Find where the given text appears and provide that cell's center as (x, y) coordinate. 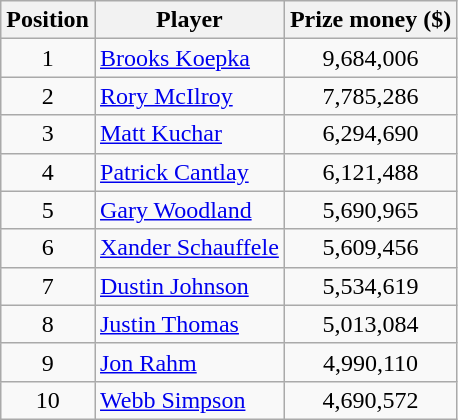
Brooks Koepka (189, 58)
Rory McIlroy (189, 96)
5 (48, 210)
5,534,619 (370, 286)
8 (48, 324)
Prize money ($) (370, 20)
5,013,084 (370, 324)
Webb Simpson (189, 400)
Matt Kuchar (189, 134)
6,294,690 (370, 134)
Dustin Johnson (189, 286)
10 (48, 400)
Gary Woodland (189, 210)
7,785,286 (370, 96)
2 (48, 96)
Xander Schauffele (189, 248)
Position (48, 20)
6 (48, 248)
Justin Thomas (189, 324)
4,990,110 (370, 362)
3 (48, 134)
Jon Rahm (189, 362)
5,609,456 (370, 248)
5,690,965 (370, 210)
4 (48, 172)
7 (48, 286)
9 (48, 362)
9,684,006 (370, 58)
1 (48, 58)
6,121,488 (370, 172)
Patrick Cantlay (189, 172)
Player (189, 20)
4,690,572 (370, 400)
